Return the [x, y] coordinate for the center point of the cell that contains the specified text.  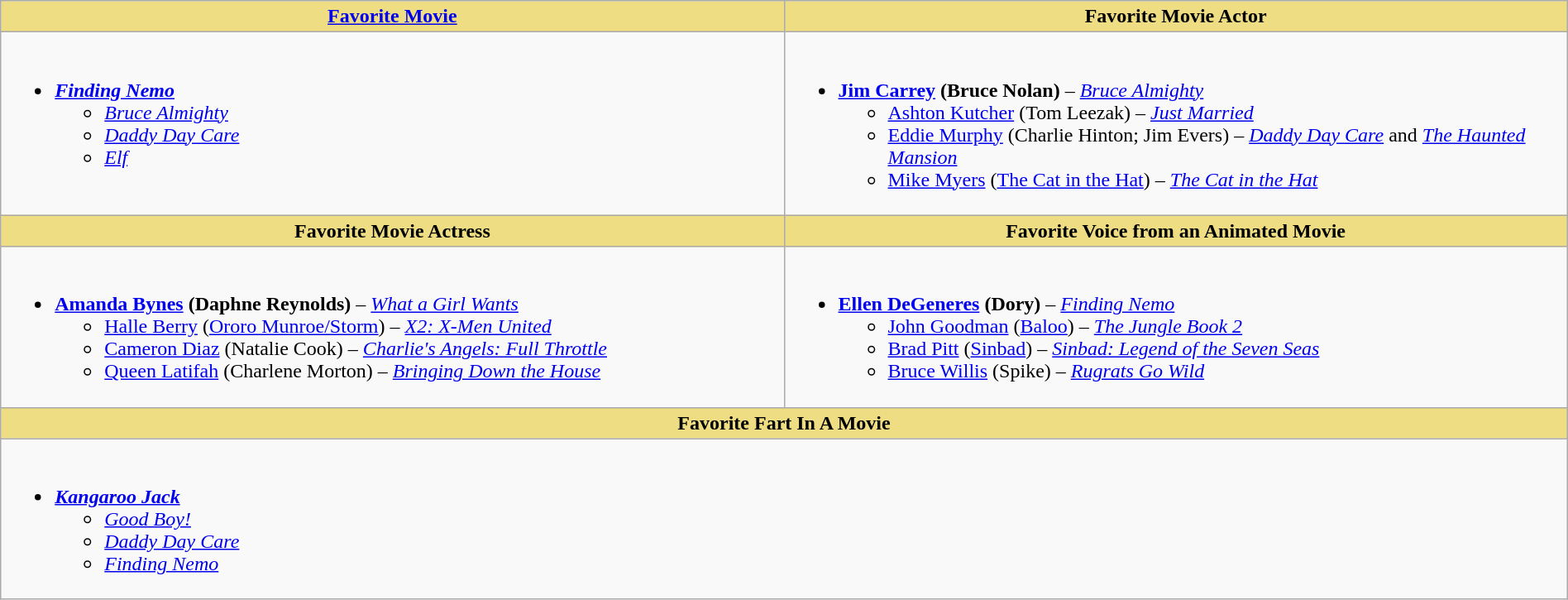
Finding NemoBruce AlmightyDaddy Day CareElf [392, 124]
Favorite Movie [392, 17]
Favorite Movie Actress [392, 231]
Kangaroo JackGood Boy!Daddy Day CareFinding Nemo [784, 519]
Favorite Movie Actor [1176, 17]
Favorite Fart In A Movie [784, 423]
Favorite Voice from an Animated Movie [1176, 231]
